From the cell containing the given text, extract its center point as (x, y) coordinate. 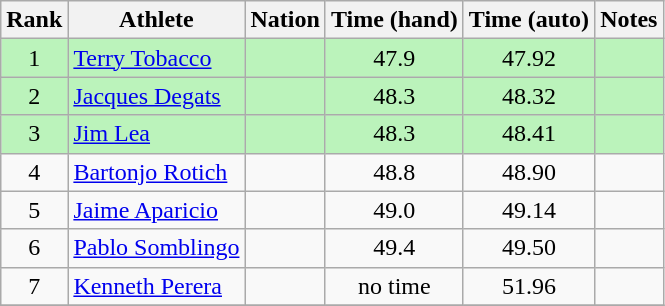
Time (auto) (528, 20)
Rank (34, 20)
6 (34, 248)
49.50 (528, 248)
49.0 (394, 210)
47.92 (528, 58)
51.96 (528, 286)
no time (394, 286)
1 (34, 58)
Notes (629, 20)
Jaime Aparicio (156, 210)
Pablo Somblingo (156, 248)
Jacques Degats (156, 96)
7 (34, 286)
Terry Tobacco (156, 58)
4 (34, 172)
48.41 (528, 134)
5 (34, 210)
Jim Lea (156, 134)
49.14 (528, 210)
2 (34, 96)
49.4 (394, 248)
Nation (285, 20)
3 (34, 134)
48.8 (394, 172)
Time (hand) (394, 20)
Kenneth Perera (156, 286)
47.9 (394, 58)
48.32 (528, 96)
Bartonjo Rotich (156, 172)
Athlete (156, 20)
48.90 (528, 172)
